From the cell containing the given text, extract its center point as [X, Y] coordinate. 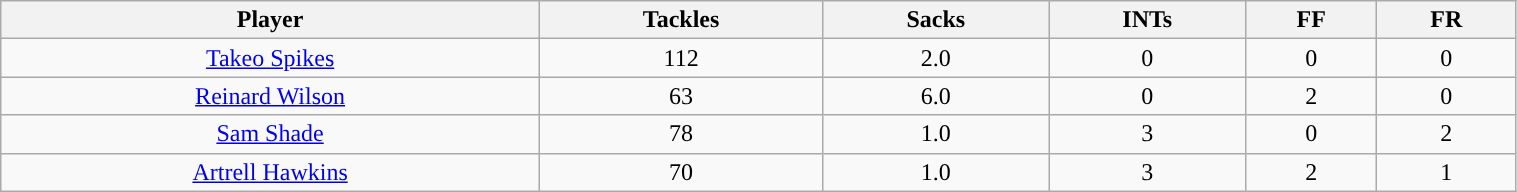
1 [1446, 172]
6.0 [936, 96]
Player [270, 20]
78 [680, 134]
2.0 [936, 58]
112 [680, 58]
Takeo Spikes [270, 58]
Reinard Wilson [270, 96]
Artrell Hawkins [270, 172]
INTs [1148, 20]
70 [680, 172]
FR [1446, 20]
63 [680, 96]
Tackles [680, 20]
Sacks [936, 20]
FF [1312, 20]
Sam Shade [270, 134]
